Provide the [x, y] coordinate of the cell's center where the given text is located.  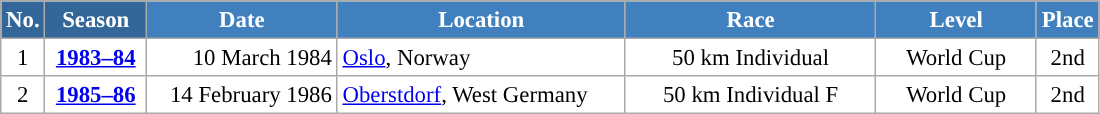
1983–84 [96, 58]
Oslo, Norway [481, 58]
50 km Individual F [750, 95]
Date [242, 20]
10 March 1984 [242, 58]
14 February 1986 [242, 95]
Level [956, 20]
1985–86 [96, 95]
2 [23, 95]
Season [96, 20]
50 km Individual [750, 58]
Race [750, 20]
Place [1067, 20]
Location [481, 20]
No. [23, 20]
1 [23, 58]
Oberstdorf, West Germany [481, 95]
